Extract the (X, Y) coordinate from the center of the cell holding the provided text.  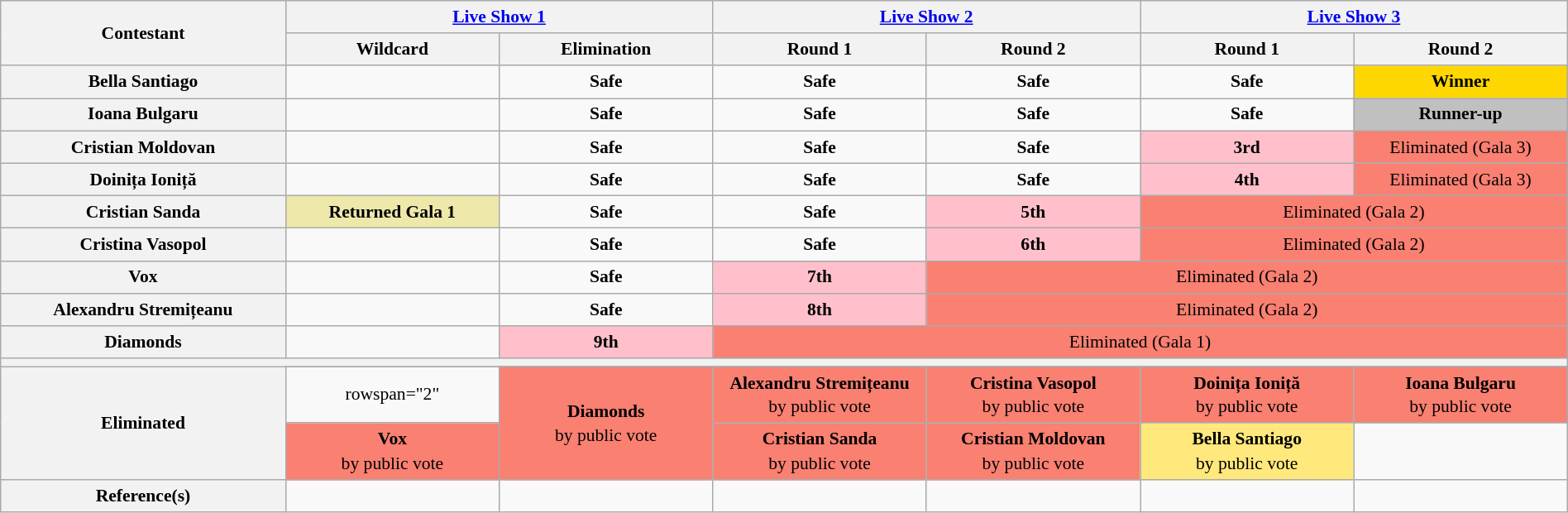
Contestant (143, 33)
Eliminated (Gala 1) (1140, 343)
Voxby public vote (392, 452)
8th (820, 309)
Alexandru Stremițeanu (143, 309)
Runner-up (1460, 114)
Winner (1460, 83)
Cristian Sandaby public vote (820, 452)
Ioana Bulgaru (143, 114)
Vox (143, 276)
Cristian Moldovanby public vote (1033, 452)
6th (1033, 245)
3rd (1247, 147)
rowspan="2" (392, 395)
Bella Santiagoby public vote (1247, 452)
Live Show 3 (1355, 17)
Cristina Vasopol (143, 245)
Cristina Vasopolby public vote (1033, 395)
Doinița Ioniță (143, 180)
Cristian Sanda (143, 212)
Elimination (606, 50)
7th (820, 276)
Returned Gala 1 (392, 212)
Live Show 2 (926, 17)
Wildcard (392, 50)
Bella Santiago (143, 83)
Live Show 1 (500, 17)
Eliminated (143, 424)
5th (1033, 212)
Doinița Ionițăby public vote (1247, 395)
Reference(s) (143, 496)
Cristian Moldovan (143, 147)
9th (606, 343)
Diamondsby public vote (606, 424)
Ioana Bulgaruby public vote (1460, 395)
Diamonds (143, 343)
Alexandru Stremițeanuby public vote (820, 395)
4th (1247, 180)
